Identify which cell holds the provided text, then report its [x, y] central coordinate. 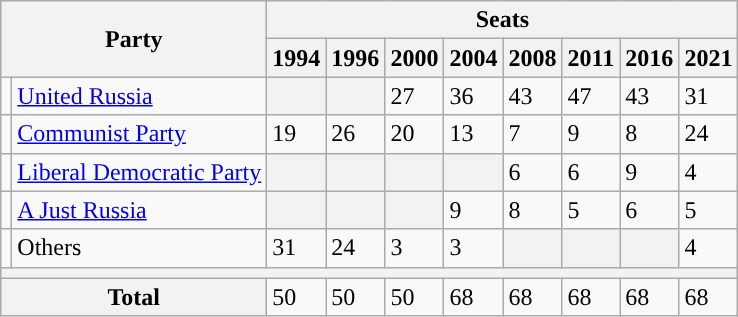
2000 [414, 58]
47 [591, 96]
2004 [474, 58]
2011 [591, 58]
Party [134, 39]
Communist Party [140, 134]
13 [474, 134]
19 [296, 134]
27 [414, 96]
26 [356, 134]
2021 [708, 58]
1996 [356, 58]
20 [414, 134]
7 [532, 134]
2008 [532, 58]
Seats [502, 20]
2016 [650, 58]
Liberal Democratic Party [140, 172]
Others [140, 248]
Total [134, 297]
36 [474, 96]
United Russia [140, 96]
A Just Russia [140, 210]
1994 [296, 58]
